Return (X, Y) of the center of cell containing provided text 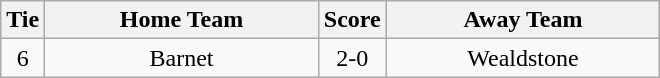
2-0 (352, 58)
Barnet (182, 58)
Away Team (523, 20)
6 (23, 58)
Score (352, 20)
Tie (23, 20)
Home Team (182, 20)
Wealdstone (523, 58)
